From the cell containing the given text, extract its center point as (X, Y) coordinate. 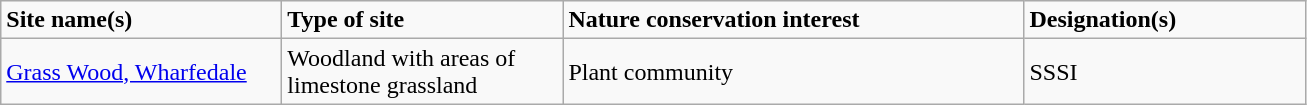
Grass Wood, Wharfedale (142, 72)
Plant community (794, 72)
Nature conservation interest (794, 20)
Site name(s) (142, 20)
SSSI (1164, 72)
Designation(s) (1164, 20)
Type of site (422, 20)
Woodland with areas of limestone grassland (422, 72)
